Search for the cell housing the specified text and yield its [X, Y] center coordinate. 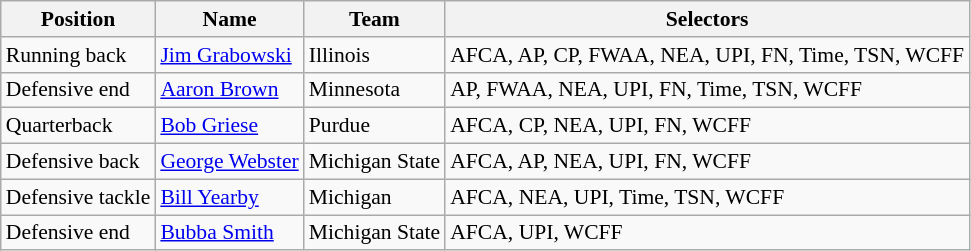
Bubba Smith [229, 233]
Illinois [374, 55]
Defensive back [78, 162]
AFCA, UPI, WCFF [707, 233]
Position [78, 19]
Running back [78, 55]
AFCA, AP, NEA, UPI, FN, WCFF [707, 162]
Team [374, 19]
Quarterback [78, 126]
Jim Grabowski [229, 55]
Name [229, 19]
Bill Yearby [229, 197]
Defensive tackle [78, 197]
Aaron Brown [229, 90]
Bob Griese [229, 126]
Minnesota [374, 90]
Purdue [374, 126]
Selectors [707, 19]
AFCA, CP, NEA, UPI, FN, WCFF [707, 126]
AFCA, AP, CP, FWAA, NEA, UPI, FN, Time, TSN, WCFF [707, 55]
George Webster [229, 162]
AP, FWAA, NEA, UPI, FN, Time, TSN, WCFF [707, 90]
AFCA, NEA, UPI, Time, TSN, WCFF [707, 197]
Michigan [374, 197]
